From the cell containing the given text, extract its center point as [x, y] coordinate. 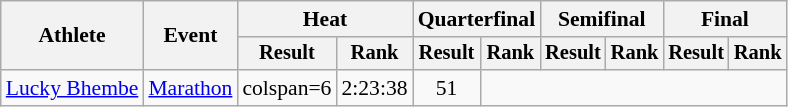
Lucky Bhembe [72, 88]
Athlete [72, 36]
Event [190, 36]
Final [724, 19]
2:23:38 [374, 88]
Quarterfinal [477, 19]
colspan=6 [286, 88]
Heat [324, 19]
51 [447, 88]
Marathon [190, 88]
Semifinal [602, 19]
